Detect which cell encompasses the target text, then output its [X, Y] center coordinate. 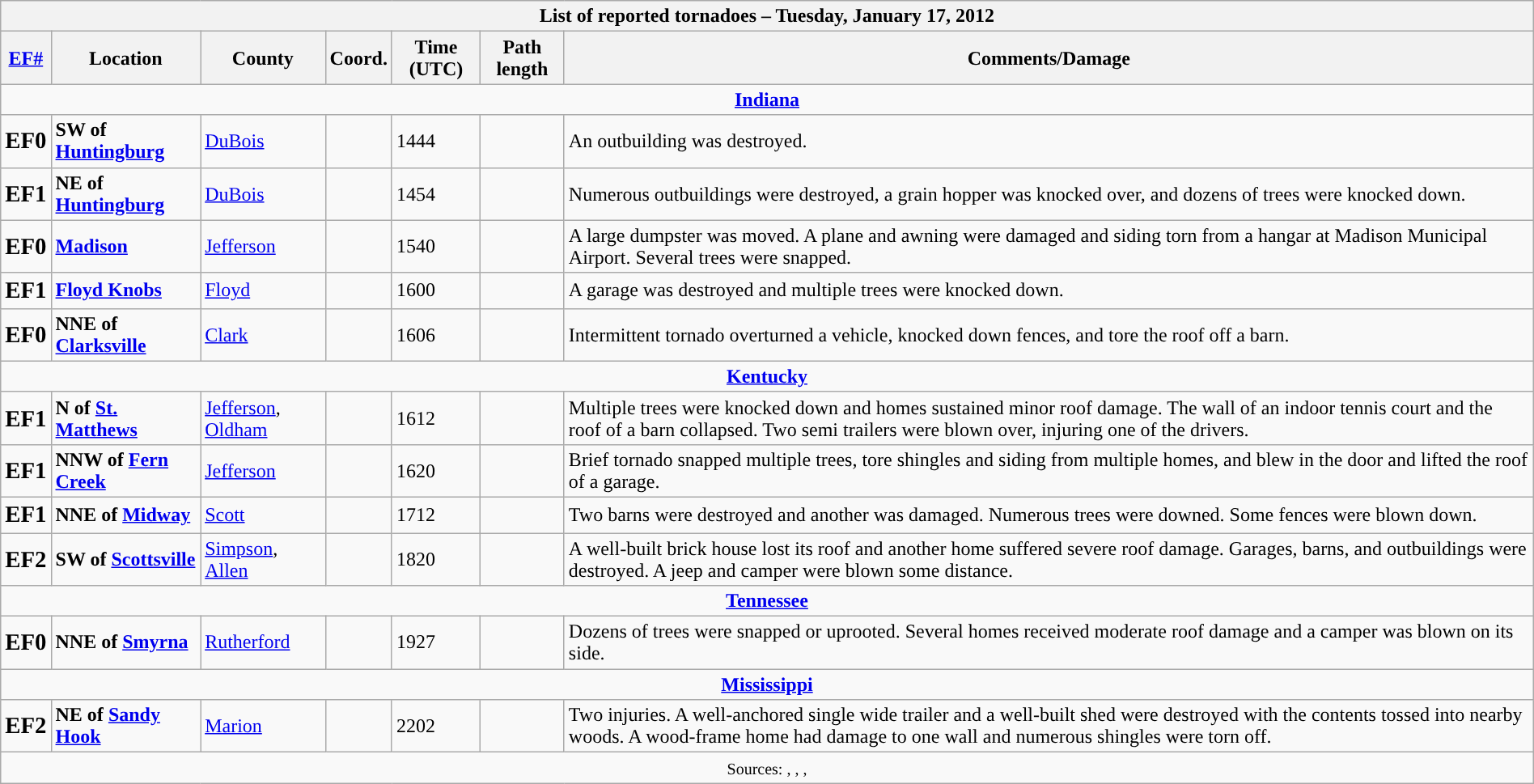
NNE of Clarksville [126, 335]
Sources: , , , [767, 768]
SW of Huntingburg [126, 141]
Kentucky [767, 376]
1444 [435, 141]
Rutherford [263, 642]
2202 [435, 727]
1454 [435, 194]
N of St. Matthews [126, 417]
List of reported tornadoes – Tuesday, January 17, 2012 [767, 16]
1927 [435, 642]
Jefferson, Oldham [263, 417]
Simpson, Allen [263, 558]
Intermittent tornado overturned a vehicle, knocked down fences, and tore the roof off a barn. [1049, 335]
1612 [435, 417]
NNW of Fern Creek [126, 471]
1820 [435, 558]
Path length [523, 58]
Marion [263, 727]
1620 [435, 471]
NNE of Smyrna [126, 642]
Mississippi [767, 684]
Numerous outbuildings were destroyed, a grain hopper was knocked over, and dozens of trees were knocked down. [1049, 194]
County [263, 58]
1606 [435, 335]
A large dumpster was moved. A plane and awning were damaged and siding torn from a hangar at Madison Municipal Airport. Several trees were snapped. [1049, 246]
Floyd [263, 290]
Time (UTC) [435, 58]
Tennessee [767, 601]
Comments/Damage [1049, 58]
EF# [26, 58]
NE of Sandy Hook [126, 727]
Madison [126, 246]
Location [126, 58]
Dozens of trees were snapped or uprooted. Several homes received moderate roof damage and a camper was blown on its side. [1049, 642]
Coord. [358, 58]
Floyd Knobs [126, 290]
Scott [263, 515]
SW of Scottsville [126, 558]
1712 [435, 515]
An outbuilding was destroyed. [1049, 141]
NNE of Midway [126, 515]
Indiana [767, 100]
1600 [435, 290]
A garage was destroyed and multiple trees were knocked down. [1049, 290]
Brief tornado snapped multiple trees, tore shingles and siding from multiple homes, and blew in the door and lifted the roof of a garage. [1049, 471]
1540 [435, 246]
Two barns were destroyed and another was damaged. Numerous trees were downed. Some fences were blown down. [1049, 515]
Clark [263, 335]
NE of Huntingburg [126, 194]
